Search for the cell housing the specified text and yield its [x, y] center coordinate. 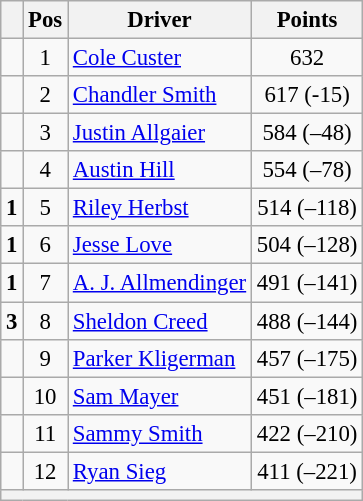
491 (–141) [306, 283]
Points [306, 20]
Pos [46, 20]
12 [46, 471]
11 [46, 433]
2 [46, 95]
Sammy Smith [160, 433]
Jesse Love [160, 245]
584 (–48) [306, 133]
4 [46, 170]
Justin Allgaier [160, 133]
451 (–181) [306, 396]
Driver [160, 20]
457 (–175) [306, 358]
10 [46, 396]
632 [306, 58]
Parker Kligerman [160, 358]
Cole Custer [160, 58]
7 [46, 283]
Chandler Smith [160, 95]
554 (–78) [306, 170]
411 (–221) [306, 471]
Riley Herbst [160, 208]
488 (–144) [306, 321]
514 (–118) [306, 208]
422 (–210) [306, 433]
9 [46, 358]
Austin Hill [160, 170]
Sheldon Creed [160, 321]
5 [46, 208]
Sam Mayer [160, 396]
504 (–128) [306, 245]
A. J. Allmendinger [160, 283]
8 [46, 321]
Ryan Sieg [160, 471]
617 (-15) [306, 95]
6 [46, 245]
